Output the (x, y) coordinate of the center of the cell containing the given text.  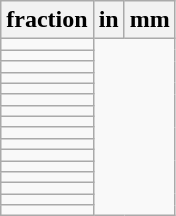
fraction (47, 20)
mm (150, 20)
in (108, 20)
